Capture the cell that displays the provided text and extract its (X, Y) central coordinate. 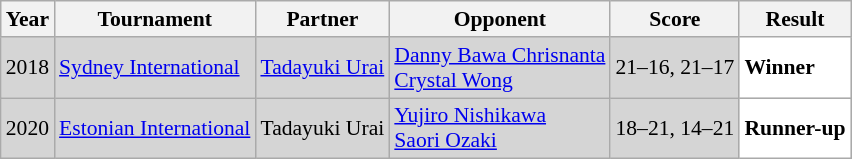
Opponent (500, 19)
Year (28, 19)
Sydney International (154, 68)
2020 (28, 128)
18–21, 14–21 (674, 128)
Result (794, 19)
2018 (28, 68)
Partner (322, 19)
Winner (794, 68)
Score (674, 19)
Estonian International (154, 128)
Tournament (154, 19)
Yujiro Nishikawa Saori Ozaki (500, 128)
Danny Bawa Chrisnanta Crystal Wong (500, 68)
21–16, 21–17 (674, 68)
Runner-up (794, 128)
